Scan for the cell matching the given text and deliver its (X, Y) coordinate at center. 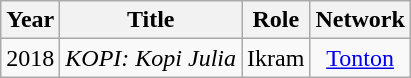
2018 (30, 58)
Ikram (276, 58)
Year (30, 20)
Network (360, 20)
Role (276, 20)
KOPI: Kopi Julia (151, 58)
Tonton (360, 58)
Title (151, 20)
